For the text-containing cell, return its midpoint in (X, Y) coordinate format. 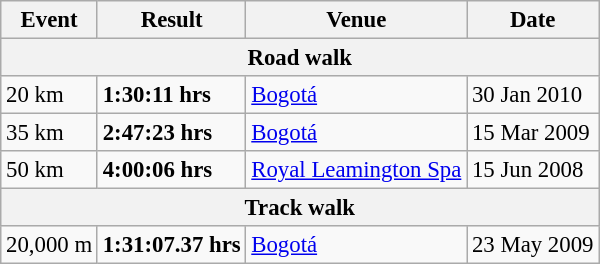
4:00:06 hrs (172, 170)
50 km (50, 170)
Venue (356, 20)
Event (50, 20)
1:30:11 hrs (172, 95)
Date (533, 20)
Result (172, 20)
Track walk (300, 208)
Road walk (300, 58)
15 Jun 2008 (533, 170)
20,000 m (50, 245)
35 km (50, 133)
23 May 2009 (533, 245)
1:31:07.37 hrs (172, 245)
20 km (50, 95)
2:47:23 hrs (172, 133)
30 Jan 2010 (533, 95)
15 Mar 2009 (533, 133)
Royal Leamington Spa (356, 170)
